For the text-containing cell, return its midpoint in [X, Y] coordinate format. 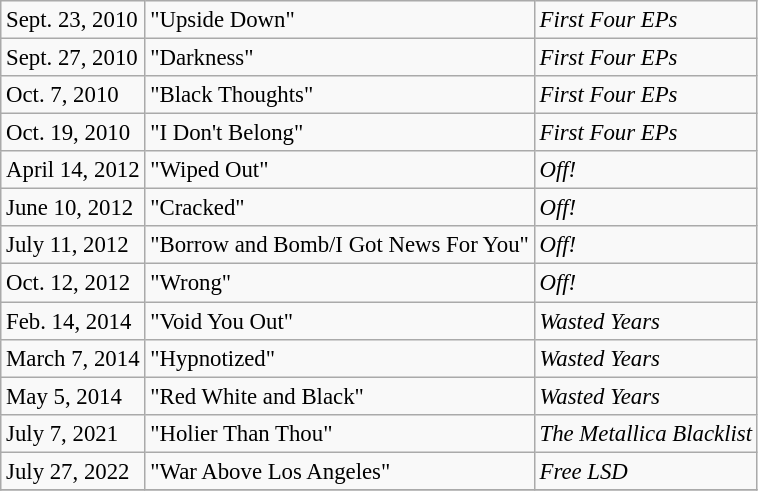
April 14, 2012 [73, 170]
Oct. 19, 2010 [73, 133]
Sept. 27, 2010 [73, 58]
"Cracked" [340, 208]
"Hypnotized" [340, 358]
Oct. 7, 2010 [73, 95]
The Metallica Blacklist [646, 433]
March 7, 2014 [73, 358]
Sept. 23, 2010 [73, 20]
"Void You Out" [340, 321]
"Holier Than Thou" [340, 433]
"Upside Down" [340, 20]
"Wrong" [340, 283]
July 27, 2022 [73, 471]
June 10, 2012 [73, 208]
July 7, 2021 [73, 433]
"Red White and Black" [340, 396]
"War Above Los Angeles" [340, 471]
"Wiped Out" [340, 170]
"Darkness" [340, 58]
July 11, 2012 [73, 245]
"I Don't Belong" [340, 133]
Free LSD [646, 471]
"Black Thoughts" [340, 95]
Oct. 12, 2012 [73, 283]
"Borrow and Bomb/I Got News For You" [340, 245]
May 5, 2014 [73, 396]
Feb. 14, 2014 [73, 321]
